Search for the cell housing the specified text and yield its (X, Y) center coordinate. 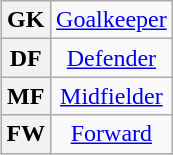
Forward (112, 134)
GK (26, 20)
Defender (112, 58)
DF (26, 58)
Midfielder (112, 96)
MF (26, 96)
FW (26, 134)
Goalkeeper (112, 20)
